Provide the (X, Y) coordinate of the cell's center where the given text is located.  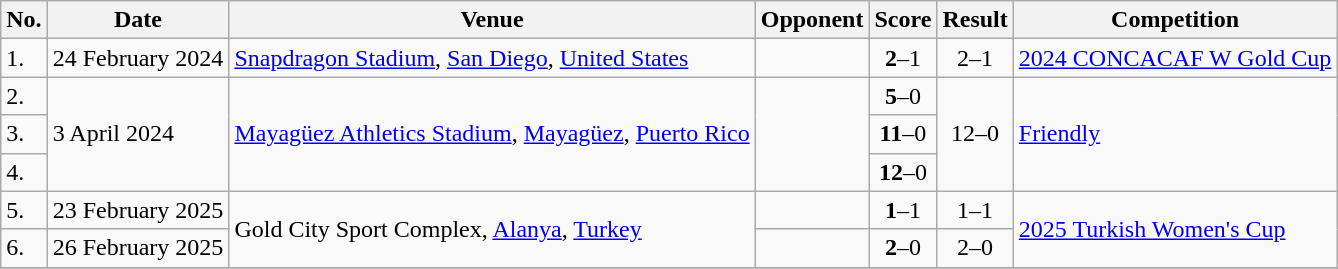
3. (24, 134)
2025 Turkish Women's Cup (1175, 229)
5. (24, 210)
No. (24, 20)
Venue (492, 20)
6. (24, 248)
Result (975, 20)
2024 CONCACAF W Gold Cup (1175, 58)
Friendly (1175, 134)
1. (24, 58)
Mayagüez Athletics Stadium, Mayagüez, Puerto Rico (492, 134)
4. (24, 172)
Snapdragon Stadium, San Diego, United States (492, 58)
Opponent (812, 20)
24 February 2024 (138, 58)
2. (24, 96)
Date (138, 20)
Score (903, 20)
23 February 2025 (138, 210)
Competition (1175, 20)
11–0 (903, 134)
3 April 2024 (138, 134)
26 February 2025 (138, 248)
5–0 (903, 96)
Gold City Sport Complex, Alanya, Turkey (492, 229)
